Return [X, Y] of the center of cell containing provided text 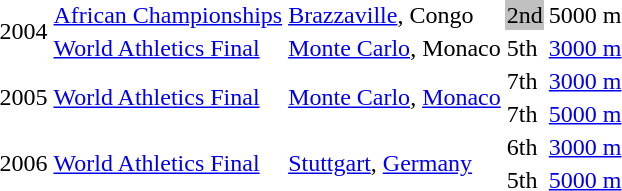
2nd [524, 15]
Brazzaville, Congo [395, 15]
African Championships [168, 15]
6th [524, 147]
5th [524, 48]
